Identify which cell holds the provided text, then report its [x, y] central coordinate. 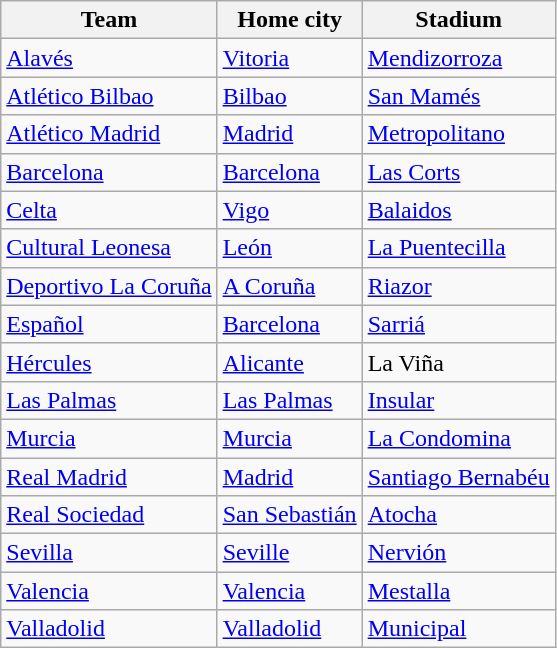
Bilbao [290, 96]
Hércules [109, 362]
Mestalla [458, 591]
Alicante [290, 362]
Alavés [109, 58]
Riazor [458, 286]
Real Madrid [109, 477]
Seville [290, 553]
Stadium [458, 20]
La Condomina [458, 438]
San Mamés [458, 96]
Sevilla [109, 553]
Español [109, 324]
La Puentecilla [458, 248]
Team [109, 20]
Municipal [458, 629]
Sarriá [458, 324]
San Sebastián [290, 515]
León [290, 248]
Deportivo La Coruña [109, 286]
Atocha [458, 515]
Santiago Bernabéu [458, 477]
Las Corts [458, 172]
Mendizorroza [458, 58]
Real Sociedad [109, 515]
A Coruña [290, 286]
Cultural Leonesa [109, 248]
Atlético Bilbao [109, 96]
La Viña [458, 362]
Metropolitano [458, 134]
Insular [458, 400]
Nervión [458, 553]
Home city [290, 20]
Atlético Madrid [109, 134]
Vigo [290, 210]
Vitoria [290, 58]
Balaidos [458, 210]
Celta [109, 210]
